From the cell containing the given text, extract its center point as [x, y] coordinate. 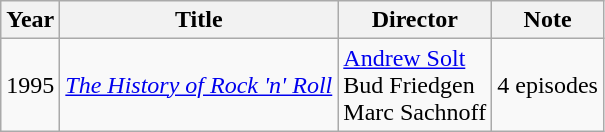
Director [415, 20]
Year [30, 20]
The History of Rock 'n' Roll [199, 85]
Andrew SoltBud FriedgenMarc Sachnoff [415, 85]
Note [548, 20]
1995 [30, 85]
Title [199, 20]
4 episodes [548, 85]
